Pinpoint the cell where the given text exists, returning its (x, y) midpoint coordinate. 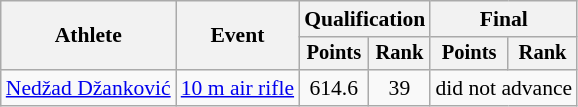
39 (399, 88)
Qualification (364, 19)
614.6 (334, 88)
Final (504, 19)
Event (238, 36)
10 m air rifle (238, 88)
Athlete (88, 36)
did not advance (504, 88)
Nedžad Džanković (88, 88)
